Locate the cell with the specified text and output its [x, y] center coordinate. 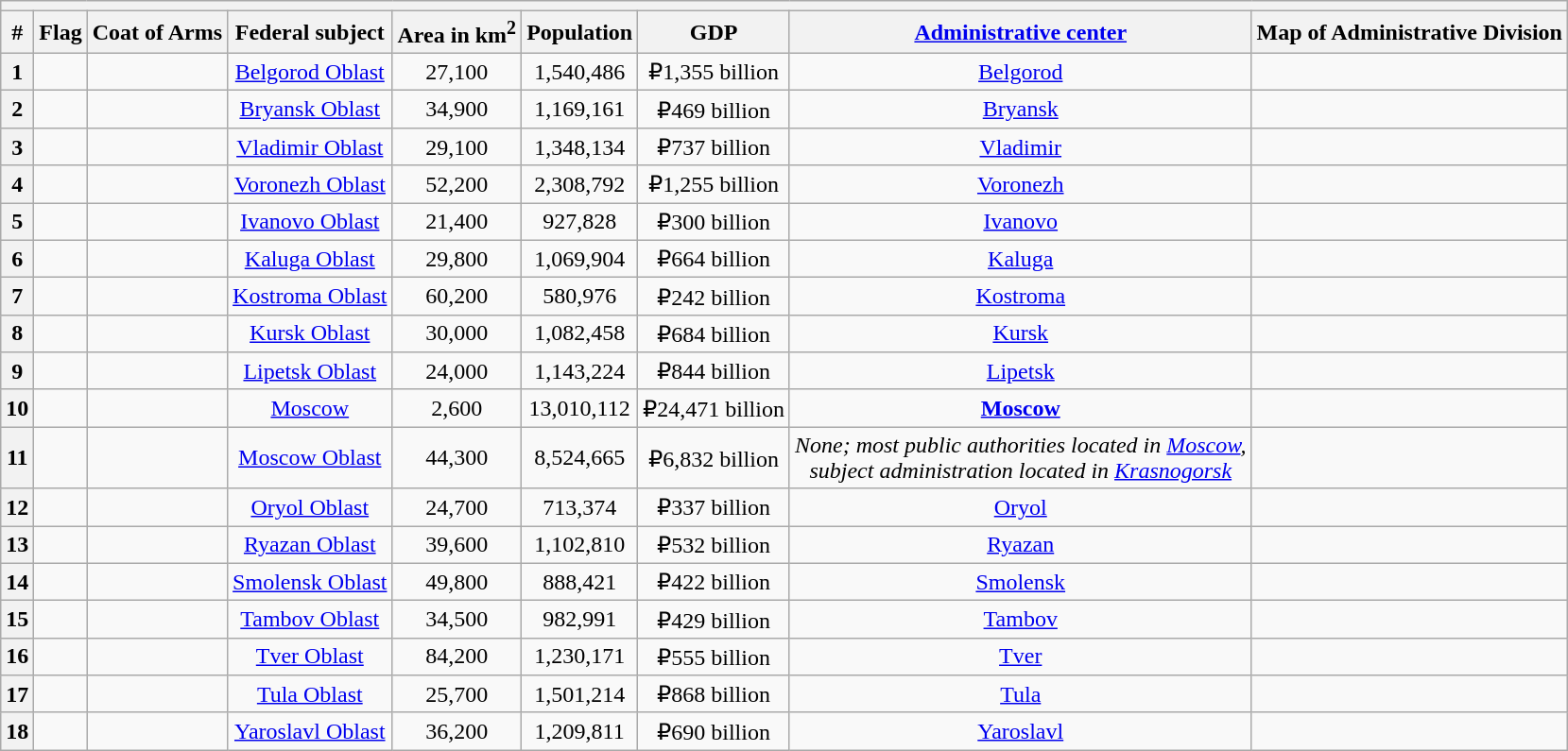
8,524,665 [580, 457]
1,069,904 [580, 259]
Kaluga Oblast [310, 259]
Bryansk Oblast [310, 110]
1,348,134 [580, 146]
2 [17, 110]
Administrative center [1021, 32]
Moscow Oblast [310, 457]
7 [17, 297]
₽242 billion [715, 297]
₽300 billion [715, 222]
18 [17, 731]
1,501,214 [580, 694]
Yaroslavl Oblast [310, 731]
5 [17, 222]
25,700 [457, 694]
Tula Oblast [310, 694]
Ivanovo Oblast [310, 222]
17 [17, 694]
Smolensk Oblast [310, 582]
₽469 billion [715, 110]
Yaroslavl [1021, 731]
34,500 [457, 620]
10 [17, 408]
4 [17, 184]
₽1,355 billion [715, 72]
# [17, 32]
713,374 [580, 507]
Lipetsk Oblast [310, 371]
34,900 [457, 110]
Voronezh Oblast [310, 184]
14 [17, 582]
13,010,112 [580, 408]
₽868 billion [715, 694]
₽422 billion [715, 582]
29,100 [457, 146]
1,082,458 [580, 333]
Coat of Arms [157, 32]
Ryazan [1021, 545]
2,308,792 [580, 184]
Vladimir Oblast [310, 146]
580,976 [580, 297]
₽737 billion [715, 146]
Voronezh [1021, 184]
24,000 [457, 371]
₽6,832 billion [715, 457]
8 [17, 333]
44,300 [457, 457]
15 [17, 620]
₽1,255 billion [715, 184]
Ivanovo [1021, 222]
1,143,224 [580, 371]
Lipetsk [1021, 371]
1,169,161 [580, 110]
Bryansk [1021, 110]
Oryol Oblast [310, 507]
₽532 billion [715, 545]
27,100 [457, 72]
₽429 billion [715, 620]
Smolensk [1021, 582]
Belgorod Oblast [310, 72]
84,200 [457, 657]
16 [17, 657]
Kostroma [1021, 297]
36,200 [457, 731]
6 [17, 259]
Area in km2 [457, 32]
₽555 billion [715, 657]
Kaluga [1021, 259]
29,800 [457, 259]
1,209,811 [580, 731]
39,600 [457, 545]
982,991 [580, 620]
Flag [60, 32]
Federal subject [310, 32]
Vladimir [1021, 146]
Map of Administrative Division [1409, 32]
Tver [1021, 657]
Tambov [1021, 620]
1,102,810 [580, 545]
11 [17, 457]
2,600 [457, 408]
None; most public authorities located in Moscow,subject administration located in Krasnogorsk [1021, 457]
Tver Oblast [310, 657]
Oryol [1021, 507]
GDP [715, 32]
13 [17, 545]
Population [580, 32]
60,200 [457, 297]
30,000 [457, 333]
₽684 billion [715, 333]
1,540,486 [580, 72]
1 [17, 72]
3 [17, 146]
1,230,171 [580, 657]
49,800 [457, 582]
₽690 billion [715, 731]
12 [17, 507]
₽844 billion [715, 371]
₽337 billion [715, 507]
Kursk [1021, 333]
21,400 [457, 222]
₽24,471 billion [715, 408]
₽664 billion [715, 259]
9 [17, 371]
24,700 [457, 507]
Belgorod [1021, 72]
Ryazan Oblast [310, 545]
52,200 [457, 184]
Tula [1021, 694]
927,828 [580, 222]
888,421 [580, 582]
Kostroma Oblast [310, 297]
Tambov Oblast [310, 620]
Kursk Oblast [310, 333]
